Scan for the cell matching the given text and deliver its [X, Y] coordinate at center. 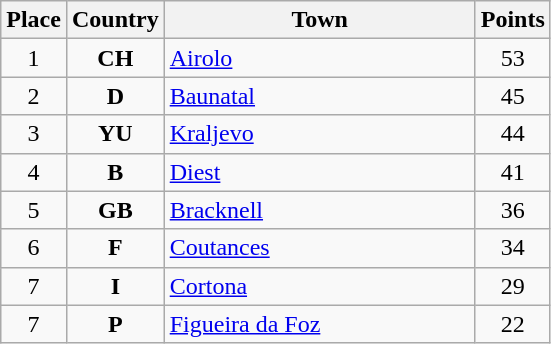
Figueira da Foz [320, 324]
Bracknell [320, 210]
1 [34, 58]
Kraljevo [320, 134]
Airolo [320, 58]
22 [512, 324]
B [115, 172]
Baunatal [320, 96]
D [115, 96]
YU [115, 134]
P [115, 324]
Coutances [320, 248]
GB [115, 210]
45 [512, 96]
34 [512, 248]
36 [512, 210]
CH [115, 58]
44 [512, 134]
5 [34, 210]
6 [34, 248]
Country [115, 20]
Town [320, 20]
2 [34, 96]
29 [512, 286]
Cortona [320, 286]
41 [512, 172]
4 [34, 172]
F [115, 248]
I [115, 286]
3 [34, 134]
Points [512, 20]
53 [512, 58]
Place [34, 20]
Diest [320, 172]
